Scan for the cell matching the given text and deliver its [x, y] coordinate at center. 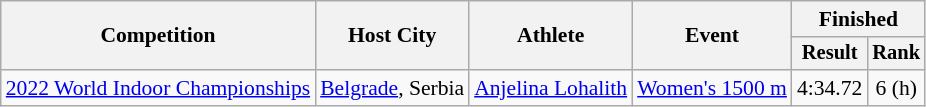
Host City [392, 36]
Athlete [550, 36]
Belgrade, Serbia [392, 88]
2022 World Indoor Championships [158, 88]
Finished [858, 19]
Women's 1500 m [712, 88]
Event [712, 36]
Result [830, 54]
Rank [896, 54]
Competition [158, 36]
Anjelina Lohalith [550, 88]
4:34.72 [830, 88]
6 (h) [896, 88]
